For the text-containing cell, return its midpoint in (X, Y) coordinate format. 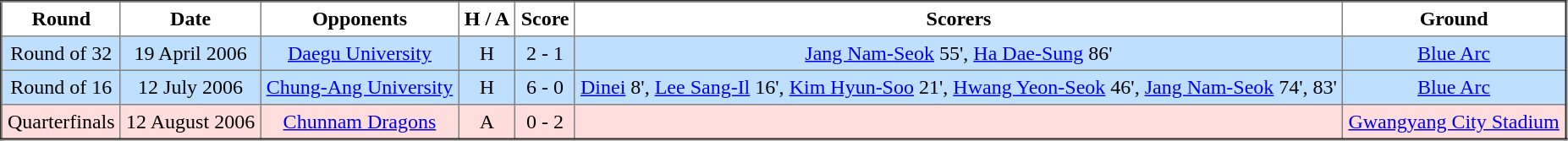
Daegu University (360, 53)
Scorers (958, 19)
0 - 2 (545, 122)
2 - 1 (545, 53)
19 April 2006 (190, 53)
Opponents (360, 19)
Round (61, 19)
Jang Nam-Seok 55', Ha Dae-Sung 86' (958, 53)
12 July 2006 (190, 87)
12 August 2006 (190, 122)
Dinei 8', Lee Sang-Il 16', Kim Hyun-Soo 21', Hwang Yeon-Seok 46', Jang Nam-Seok 74', 83' (958, 87)
Round of 16 (61, 87)
Ground (1455, 19)
Round of 32 (61, 53)
A (487, 122)
Score (545, 19)
6 - 0 (545, 87)
Chung-Ang University (360, 87)
Gwangyang City Stadium (1455, 122)
Date (190, 19)
Chunnam Dragons (360, 122)
Quarterfinals (61, 122)
H / A (487, 19)
